Pinpoint the cell where the given text exists, returning its (x, y) midpoint coordinate. 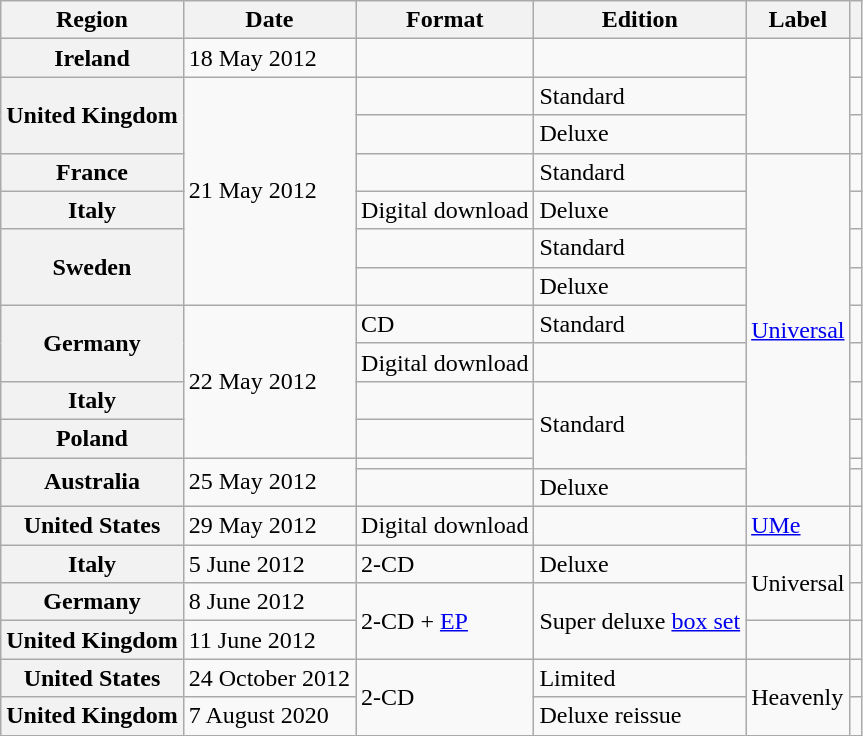
7 August 2020 (269, 716)
29 May 2012 (269, 526)
CD (445, 324)
Poland (92, 438)
Edition (640, 20)
Ireland (92, 58)
25 May 2012 (269, 482)
Region (92, 20)
2-CD + EP (445, 621)
France (92, 172)
Sweden (92, 267)
22 May 2012 (269, 381)
Heavenly (798, 697)
24 October 2012 (269, 678)
Deluxe reissue (640, 716)
8 June 2012 (269, 602)
Format (445, 20)
11 June 2012 (269, 640)
Australia (92, 482)
Label (798, 20)
Date (269, 20)
18 May 2012 (269, 58)
Limited (640, 678)
5 June 2012 (269, 564)
Super deluxe box set (640, 621)
UMe (798, 526)
21 May 2012 (269, 191)
